Find where the given text appears and provide that cell's center as [x, y] coordinate. 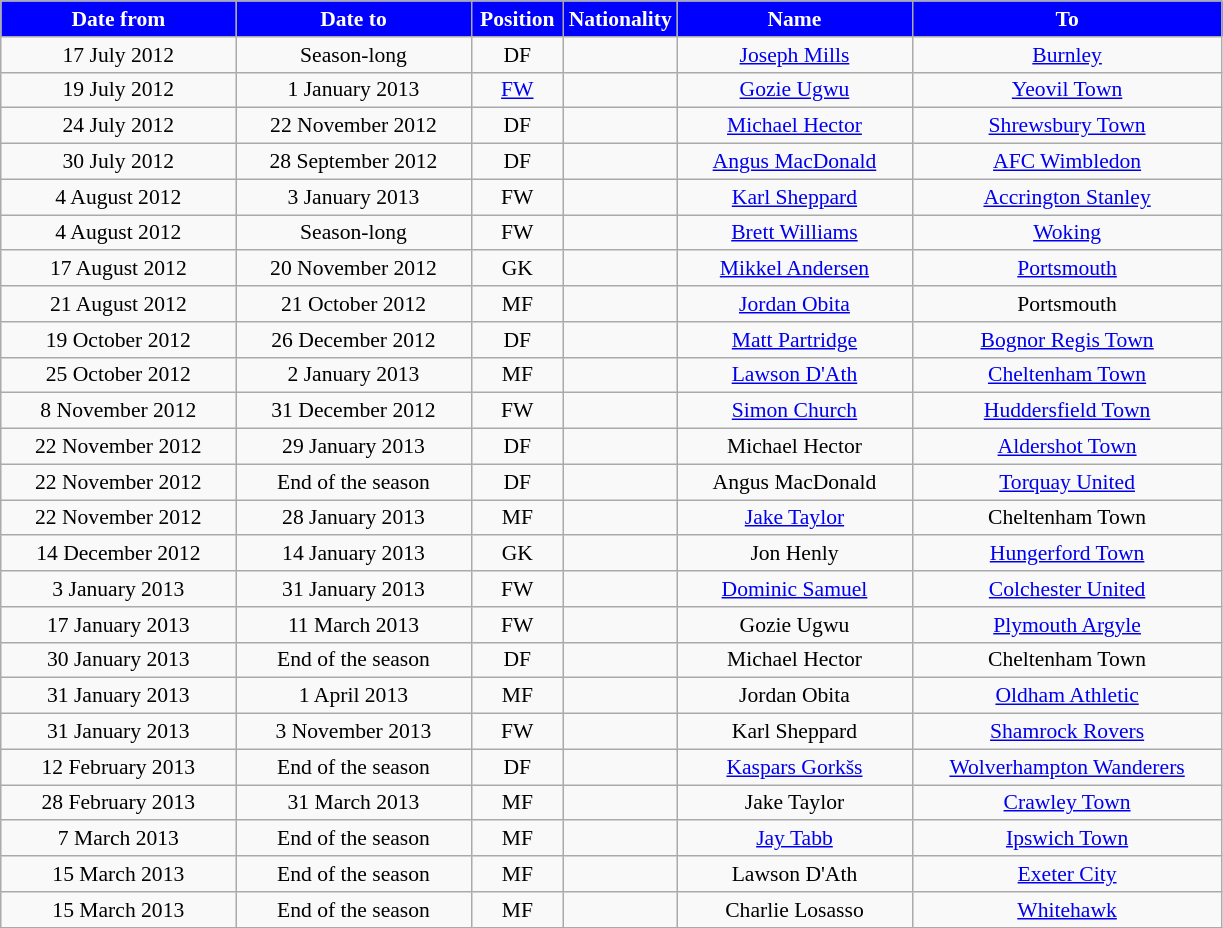
11 March 2013 [354, 625]
Jay Tabb [794, 839]
2 January 2013 [354, 375]
25 October 2012 [118, 375]
Aldershot Town [1067, 447]
20 November 2012 [354, 269]
30 January 2013 [118, 660]
Accrington Stanley [1067, 197]
17 July 2012 [118, 55]
Charlie Losasso [794, 910]
Shrewsbury Town [1067, 126]
7 March 2013 [118, 839]
Jon Henly [794, 554]
Brett Williams [794, 233]
26 December 2012 [354, 340]
Hungerford Town [1067, 554]
12 February 2013 [118, 767]
17 August 2012 [118, 269]
Ipswich Town [1067, 839]
19 October 2012 [118, 340]
Dominic Samuel [794, 589]
Name [794, 19]
Yeovil Town [1067, 90]
19 July 2012 [118, 90]
30 July 2012 [118, 162]
31 March 2013 [354, 803]
Colchester United [1067, 589]
Exeter City [1067, 874]
Date from [118, 19]
21 August 2012 [118, 304]
Shamrock Rovers [1067, 732]
14 January 2013 [354, 554]
Position [518, 19]
28 February 2013 [118, 803]
Torquay United [1067, 482]
Mikkel Andersen [794, 269]
Joseph Mills [794, 55]
Bognor Regis Town [1067, 340]
8 November 2012 [118, 411]
24 July 2012 [118, 126]
Huddersfield Town [1067, 411]
3 November 2013 [354, 732]
Oldham Athletic [1067, 696]
Whitehawk [1067, 910]
Simon Church [794, 411]
1 January 2013 [354, 90]
Plymouth Argyle [1067, 625]
AFC Wimbledon [1067, 162]
14 December 2012 [118, 554]
Woking [1067, 233]
29 January 2013 [354, 447]
Burnley [1067, 55]
31 December 2012 [354, 411]
28 January 2013 [354, 518]
To [1067, 19]
17 January 2013 [118, 625]
Kaspars Gorkšs [794, 767]
Wolverhampton Wanderers [1067, 767]
21 October 2012 [354, 304]
1 April 2013 [354, 696]
Matt Partridge [794, 340]
Nationality [620, 19]
Crawley Town [1067, 803]
Date to [354, 19]
28 September 2012 [354, 162]
